Determine the (X, Y) coordinate at the center of the cell enclosing the given text.  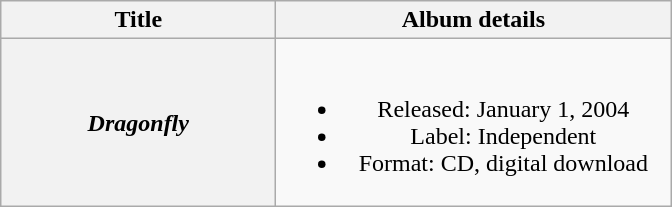
Title (138, 20)
Dragonfly (138, 122)
Released: January 1, 2004Label: IndependentFormat: CD, digital download (474, 122)
Album details (474, 20)
